Provide the [X, Y] coordinate of the cell's center where the given text is located.  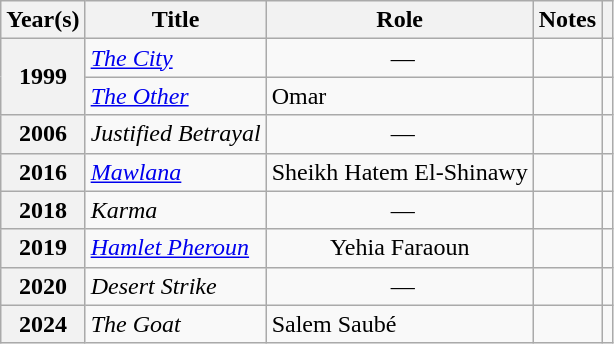
The Goat [176, 324]
Yehia Faraoun [400, 248]
Mawlana [176, 172]
2006 [43, 134]
Title [176, 20]
2016 [43, 172]
The Other [176, 96]
Notes [567, 20]
2019 [43, 248]
Karma [176, 210]
2024 [43, 324]
2018 [43, 210]
Hamlet Pheroun [176, 248]
Justified Betrayal [176, 134]
2020 [43, 286]
Role [400, 20]
The City [176, 58]
Year(s) [43, 20]
Omar [400, 96]
Sheikh Hatem El-Shinawy [400, 172]
Salem Saubé [400, 324]
Desert Strike [176, 286]
1999 [43, 77]
